Return the (X, Y) coordinate for the center point of the cell that contains the specified text.  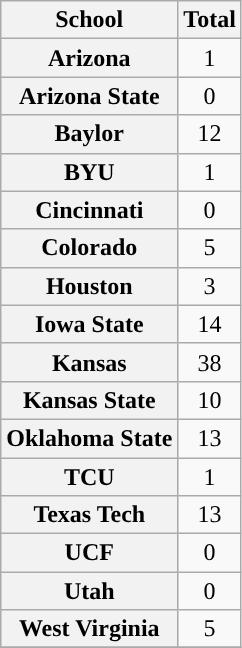
Arizona State (90, 96)
Iowa State (90, 324)
14 (210, 324)
12 (210, 134)
Oklahoma State (90, 438)
Colorado (90, 248)
UCF (90, 553)
Baylor (90, 134)
Cincinnati (90, 210)
3 (210, 286)
Houston (90, 286)
Kansas (90, 362)
38 (210, 362)
School (90, 20)
Arizona (90, 58)
West Virginia (90, 629)
Kansas State (90, 400)
TCU (90, 477)
Texas Tech (90, 515)
Utah (90, 591)
10 (210, 400)
Total (210, 20)
BYU (90, 172)
